Output the (x, y) coordinate of the center of the cell containing the given text.  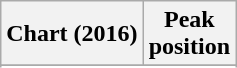
Peakposition (189, 34)
Chart (2016) (72, 34)
